Return the [x, y] coordinate for the center point of the cell that contains the specified text.  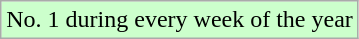
No. 1 during every week of the year [180, 20]
